Scan for the cell matching the given text and deliver its (X, Y) coordinate at center. 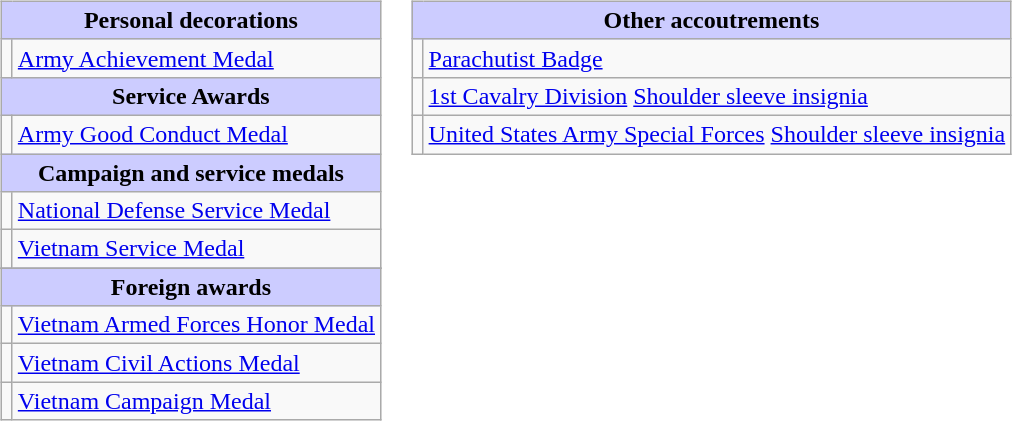
Parachutist Badge (717, 58)
National Defense Service Medal (196, 211)
Vietnam Armed Forces Honor Medal (196, 325)
Vietnam Service Medal (196, 249)
Vietnam Civil Actions Medal (196, 363)
Vietnam Campaign Medal (196, 401)
Service Awards (190, 96)
1st Cavalry Division Shoulder sleeve insignia (717, 96)
Foreign awards (190, 287)
Personal decorations (190, 20)
Other accoutrements (712, 20)
Campaign and service medals (190, 173)
Army Achievement Medal (196, 58)
United States Army Special Forces Shoulder sleeve insignia (717, 134)
Army Good Conduct Medal (196, 134)
